Return the [X, Y] coordinate for the center point of the cell that contains the specified text.  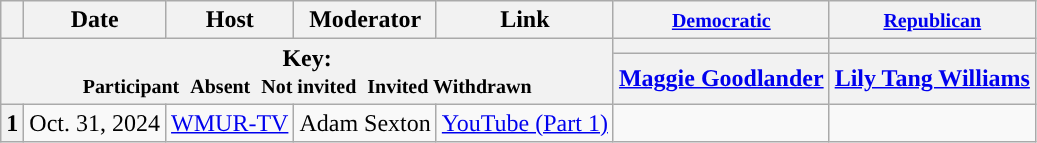
Democratic [721, 20]
Link [524, 20]
Adam Sexton [365, 123]
Host [230, 20]
Key: Participant Absent Not invited Invited Withdrawn [308, 72]
Lily Tang Williams [932, 78]
1 [12, 123]
Date [95, 20]
Republican [932, 20]
Oct. 31, 2024 [95, 123]
Moderator [365, 20]
YouTube (Part 1) [524, 123]
WMUR-TV [230, 123]
Maggie Goodlander [721, 78]
